Locate the cell with the specified text and output its [x, y] center coordinate. 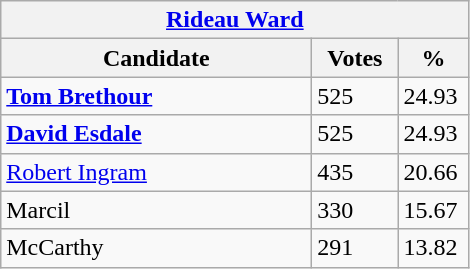
15.67 [434, 210]
Tom Brethour [156, 96]
Rideau Ward [235, 20]
435 [355, 172]
13.82 [434, 248]
330 [355, 210]
Marcil [156, 210]
Robert Ingram [156, 172]
291 [355, 248]
David Esdale [156, 134]
20.66 [434, 172]
% [434, 58]
Votes [355, 58]
Candidate [156, 58]
McCarthy [156, 248]
